Provide the [x, y] coordinate of the cell's center where the given text is located.  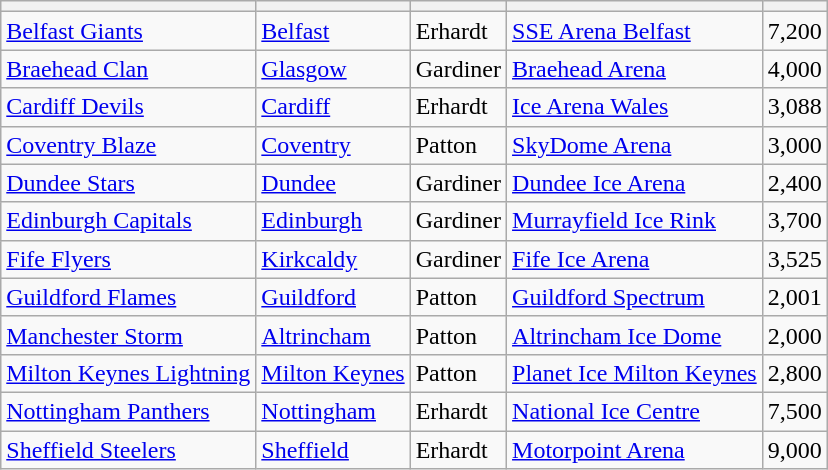
Coventry Blaze [128, 145]
9,000 [794, 449]
Edinburgh [333, 221]
3,700 [794, 221]
Sheffield [333, 449]
Cardiff Devils [128, 107]
Sheffield Steelers [128, 449]
Belfast [333, 31]
Dundee Ice Arena [635, 183]
SkyDome Arena [635, 145]
2,001 [794, 297]
Ice Arena Wales [635, 107]
Altrincham [333, 335]
Fife Flyers [128, 259]
Kirkcaldy [333, 259]
7,200 [794, 31]
3,088 [794, 107]
Coventry [333, 145]
2,800 [794, 373]
Guildford [333, 297]
National Ice Centre [635, 411]
Guildford Flames [128, 297]
Cardiff [333, 107]
3,000 [794, 145]
Nottingham [333, 411]
SSE Arena Belfast [635, 31]
Nottingham Panthers [128, 411]
Altrincham Ice Dome [635, 335]
Glasgow [333, 69]
Braehead Arena [635, 69]
Planet Ice Milton Keynes [635, 373]
Manchester Storm [128, 335]
3,525 [794, 259]
Guildford Spectrum [635, 297]
2,000 [794, 335]
Motorpoint Arena [635, 449]
Milton Keynes Lightning [128, 373]
Dundee [333, 183]
Dundee Stars [128, 183]
Fife Ice Arena [635, 259]
Edinburgh Capitals [128, 221]
Milton Keynes [333, 373]
Murrayfield Ice Rink [635, 221]
Braehead Clan [128, 69]
7,500 [794, 411]
Belfast Giants [128, 31]
4,000 [794, 69]
2,400 [794, 183]
